Return [X, Y] of the center of cell containing provided text 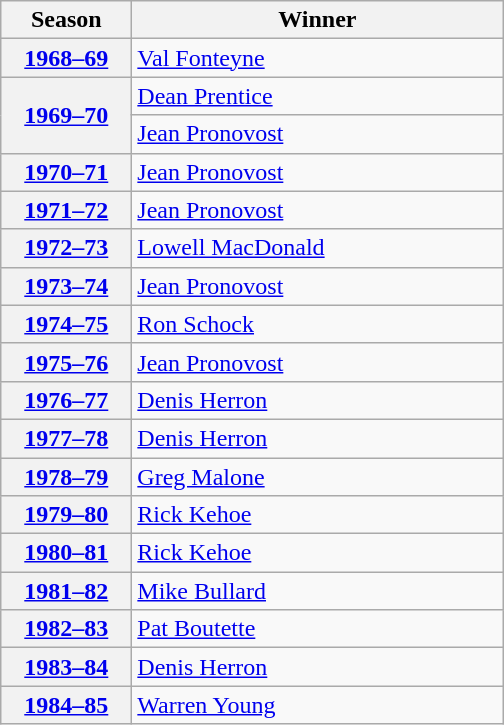
1977–78 [66, 438]
Dean Prentice [318, 96]
1984–85 [66, 705]
1973–74 [66, 286]
1969–70 [66, 115]
1972–73 [66, 248]
Ron Schock [318, 324]
1974–75 [66, 324]
1982–83 [66, 629]
Pat Boutette [318, 629]
Winner [318, 20]
Greg Malone [318, 477]
1970–71 [66, 172]
1978–79 [66, 477]
1968–69 [66, 58]
1983–84 [66, 667]
Lowell MacDonald [318, 248]
Season [66, 20]
1976–77 [66, 400]
1975–76 [66, 362]
1971–72 [66, 210]
1980–81 [66, 553]
1981–82 [66, 591]
Val Fonteyne [318, 58]
Warren Young [318, 705]
Mike Bullard [318, 591]
1979–80 [66, 515]
